Extract the [X, Y] coordinate from the center of the cell holding the provided text.  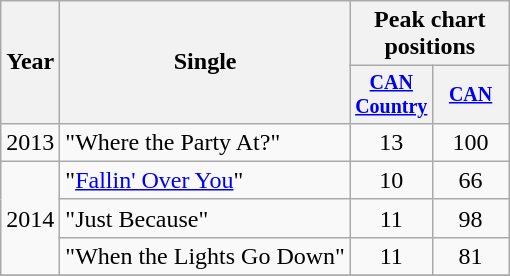
13 [391, 142]
"When the Lights Go Down" [206, 256]
66 [470, 180]
"Just Because" [206, 218]
2014 [30, 218]
98 [470, 218]
Year [30, 62]
100 [470, 142]
"Fallin' Over You" [206, 180]
10 [391, 180]
"Where the Party At?" [206, 142]
CAN [470, 94]
Single [206, 62]
81 [470, 256]
2013 [30, 142]
Peak chartpositions [430, 34]
CAN Country [391, 94]
